Extract the (x, y) coordinate from the center of the cell holding the provided text.  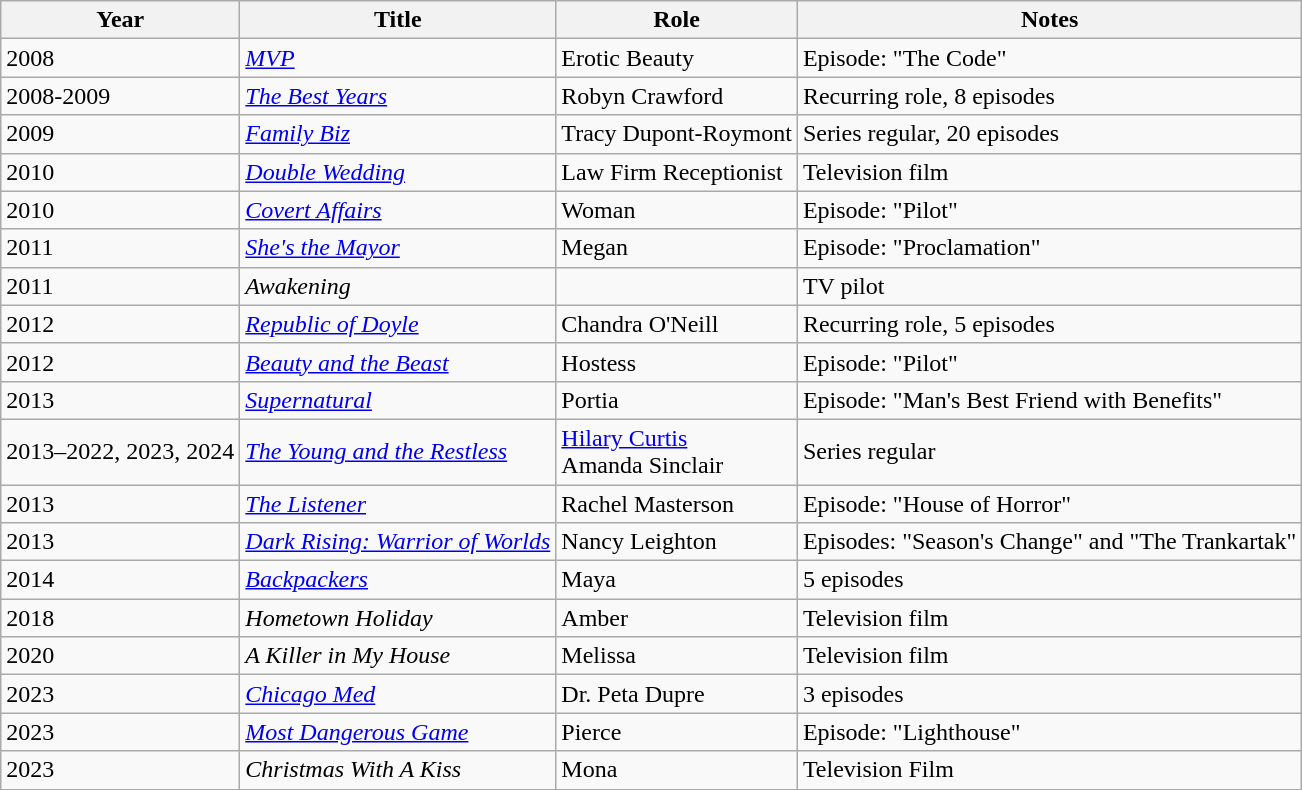
Woman (677, 210)
Chicago Med (398, 694)
Episode: "Proclamation" (1050, 248)
Pierce (677, 732)
Episode: "The Code" (1050, 58)
Rachel Masterson (677, 503)
Nancy Leighton (677, 542)
Erotic Beauty (677, 58)
Covert Affairs (398, 210)
Awakening (398, 286)
Amber (677, 618)
2008-2009 (120, 96)
Beauty and the Beast (398, 362)
2009 (120, 134)
5 episodes (1050, 580)
Role (677, 20)
Melissa (677, 656)
2014 (120, 580)
2013–2022, 2023, 2024 (120, 452)
Hilary CurtisAmanda Sinclair (677, 452)
She's the Mayor (398, 248)
Robyn Crawford (677, 96)
Title (398, 20)
Backpackers (398, 580)
Double Wedding (398, 172)
MVP (398, 58)
Episodes: "Season's Change" and "The Trankartak" (1050, 542)
Series regular, 20 episodes (1050, 134)
Republic of Doyle (398, 324)
3 episodes (1050, 694)
Episode: "Man's Best Friend with Benefits" (1050, 400)
Hometown Holiday (398, 618)
Christmas With A Kiss (398, 770)
2008 (120, 58)
2020 (120, 656)
The Best Years (398, 96)
Series regular (1050, 452)
Television Film (1050, 770)
Family Biz (398, 134)
Maya (677, 580)
Megan (677, 248)
The Young and the Restless (398, 452)
Law Firm Receptionist (677, 172)
Recurring role, 8 episodes (1050, 96)
Portia (677, 400)
Hostess (677, 362)
Chandra O'Neill (677, 324)
Episode: "House of Horror" (1050, 503)
Dr. Peta Dupre (677, 694)
Mona (677, 770)
Tracy Dupont-Roymont (677, 134)
TV pilot (1050, 286)
Most Dangerous Game (398, 732)
Year (120, 20)
Dark Rising: Warrior of Worlds (398, 542)
A Killer in My House (398, 656)
2018 (120, 618)
Recurring role, 5 episodes (1050, 324)
The Listener (398, 503)
Episode: "Lighthouse" (1050, 732)
Notes (1050, 20)
Supernatural (398, 400)
